Provide the (X, Y) coordinate of the cell's center where the given text is located.  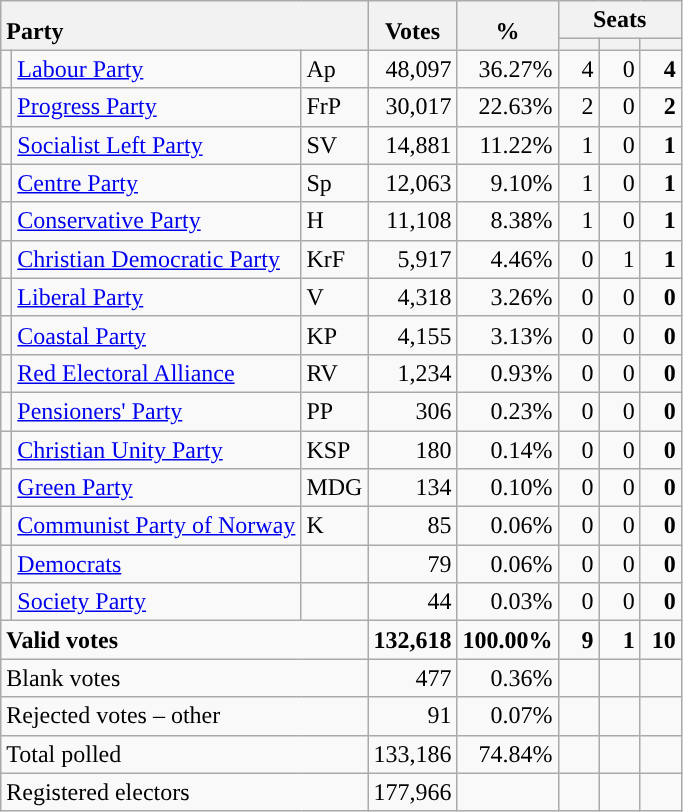
11.22% (508, 145)
0.23% (508, 411)
Seats (620, 20)
PP (334, 411)
FrP (334, 107)
10 (660, 640)
Green Party (156, 488)
0.03% (508, 602)
Coastal Party (156, 335)
4,155 (412, 335)
Votes (412, 26)
0.14% (508, 449)
Society Party (156, 602)
Blank votes (184, 678)
Red Electoral Alliance (156, 373)
Pensioners' Party (156, 411)
% (508, 26)
85 (412, 526)
Sp (334, 183)
SV (334, 145)
Party (184, 26)
Labour Party (156, 69)
3.13% (508, 335)
Democrats (156, 564)
91 (412, 716)
5,917 (412, 259)
Communist Party of Norway (156, 526)
1,234 (412, 373)
Registered electors (184, 792)
4.46% (508, 259)
8.38% (508, 221)
MDG (334, 488)
9 (578, 640)
0.93% (508, 373)
48,097 (412, 69)
KP (334, 335)
132,618 (412, 640)
K (334, 526)
36.27% (508, 69)
134 (412, 488)
Total polled (184, 754)
477 (412, 678)
14,881 (412, 145)
22.63% (508, 107)
0.10% (508, 488)
180 (412, 449)
H (334, 221)
177,966 (412, 792)
Liberal Party (156, 297)
V (334, 297)
KSP (334, 449)
133,186 (412, 754)
Conservative Party (156, 221)
306 (412, 411)
0.07% (508, 716)
Centre Party (156, 183)
KrF (334, 259)
100.00% (508, 640)
12,063 (412, 183)
79 (412, 564)
44 (412, 602)
Christian Democratic Party (156, 259)
74.84% (508, 754)
9.10% (508, 183)
3.26% (508, 297)
11,108 (412, 221)
RV (334, 373)
Christian Unity Party (156, 449)
Rejected votes – other (184, 716)
30,017 (412, 107)
Socialist Left Party (156, 145)
Valid votes (184, 640)
0.36% (508, 678)
Ap (334, 69)
4,318 (412, 297)
Progress Party (156, 107)
